From the cell containing the given text, extract its center point as (x, y) coordinate. 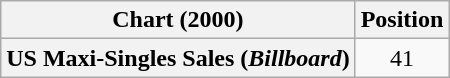
Chart (2000) (178, 20)
US Maxi-Singles Sales (Billboard) (178, 58)
Position (402, 20)
41 (402, 58)
